Extract the (x, y) coordinate from the center of the cell holding the provided text.  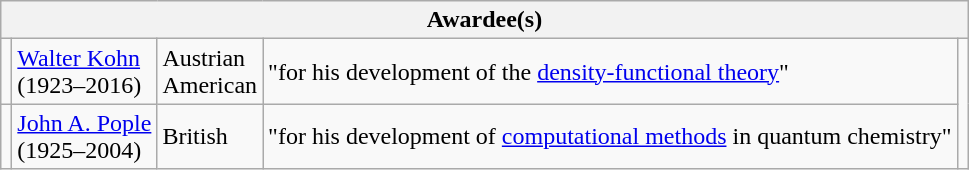
"for his development of computational methods in quantum chemistry" (610, 136)
Awardee(s) (484, 20)
Walter Kohn(1923–2016) (84, 72)
Austrian American (210, 72)
John A. Pople(1925–2004) (84, 136)
"for his development of the density-functional theory" (610, 72)
British (210, 136)
